For the text-containing cell, return its midpoint in (X, Y) coordinate format. 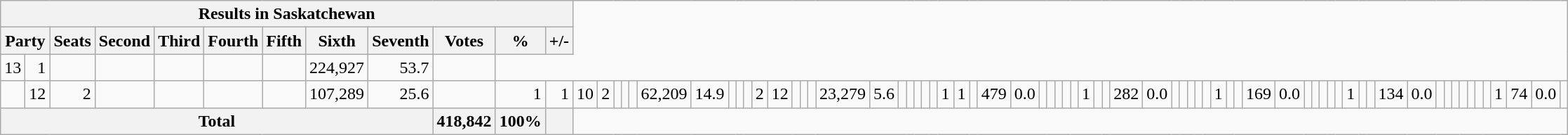
Votes (464, 41)
% (521, 41)
Seats (72, 41)
Total (217, 121)
13 (13, 67)
Third (180, 41)
Seventh (401, 41)
+/- (558, 41)
74 (1520, 94)
479 (993, 94)
107,289 (337, 94)
5.6 (884, 94)
Results in Saskatchewan (287, 14)
23,279 (843, 94)
Sixth (337, 41)
62,209 (664, 94)
10 (585, 94)
Second (124, 41)
Fifth (284, 41)
224,927 (337, 67)
25.6 (401, 94)
134 (1391, 94)
Party (25, 41)
100% (521, 121)
418,842 (464, 121)
53.7 (401, 67)
Fourth (233, 41)
169 (1259, 94)
282 (1127, 94)
14.9 (710, 94)
